Find where the given text appears and provide that cell's center as [X, Y] coordinate. 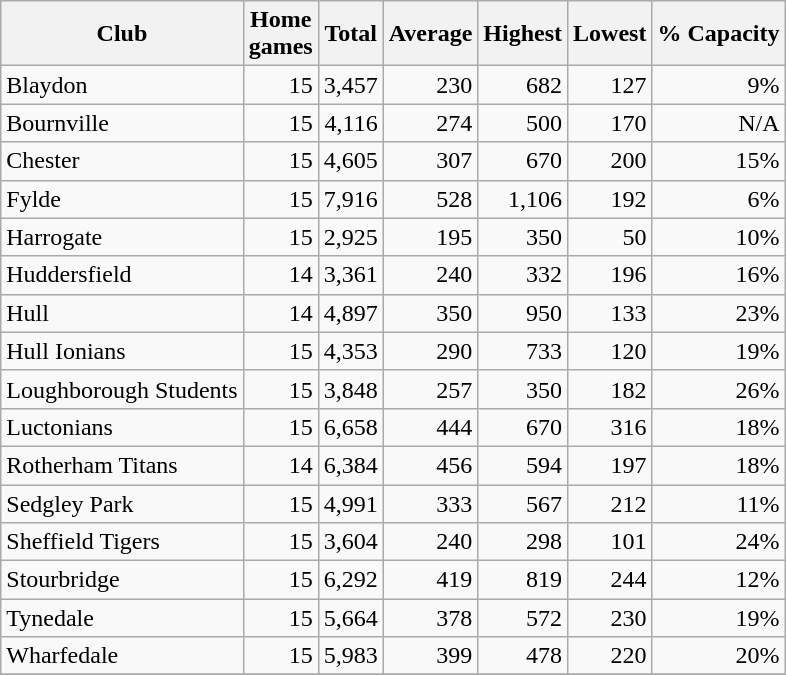
4,991 [350, 503]
Tynedale [122, 618]
10% [718, 237]
4,353 [350, 351]
456 [430, 465]
478 [523, 656]
9% [718, 85]
500 [523, 123]
298 [523, 542]
120 [610, 351]
733 [523, 351]
Huddersfield [122, 275]
4,605 [350, 161]
Sheffield Tigers [122, 542]
682 [523, 85]
316 [610, 427]
6,658 [350, 427]
Sedgley Park [122, 503]
7,916 [350, 199]
Lowest [610, 34]
15% [718, 161]
Bournville [122, 123]
594 [523, 465]
333 [430, 503]
3,604 [350, 542]
Luctonians [122, 427]
3,457 [350, 85]
182 [610, 389]
Average [430, 34]
274 [430, 123]
Homegames [280, 34]
4,116 [350, 123]
3,848 [350, 389]
3,361 [350, 275]
Hull [122, 313]
5,664 [350, 618]
290 [430, 351]
444 [430, 427]
950 [523, 313]
332 [523, 275]
Total [350, 34]
Club [122, 34]
200 [610, 161]
Blaydon [122, 85]
133 [610, 313]
528 [430, 199]
567 [523, 503]
572 [523, 618]
196 [610, 275]
12% [718, 580]
Harrogate [122, 237]
Highest [523, 34]
Wharfedale [122, 656]
50 [610, 237]
23% [718, 313]
170 [610, 123]
192 [610, 199]
24% [718, 542]
819 [523, 580]
16% [718, 275]
11% [718, 503]
399 [430, 656]
195 [430, 237]
Fylde [122, 199]
307 [430, 161]
244 [610, 580]
Stourbridge [122, 580]
2,925 [350, 237]
Chester [122, 161]
127 [610, 85]
N/A [718, 123]
Rotherham Titans [122, 465]
4,897 [350, 313]
6% [718, 199]
101 [610, 542]
6,384 [350, 465]
Loughborough Students [122, 389]
220 [610, 656]
20% [718, 656]
% Capacity [718, 34]
5,983 [350, 656]
257 [430, 389]
Hull Ionians [122, 351]
212 [610, 503]
1,106 [523, 199]
26% [718, 389]
6,292 [350, 580]
378 [430, 618]
419 [430, 580]
197 [610, 465]
